For the text-containing cell, return its midpoint in (x, y) coordinate format. 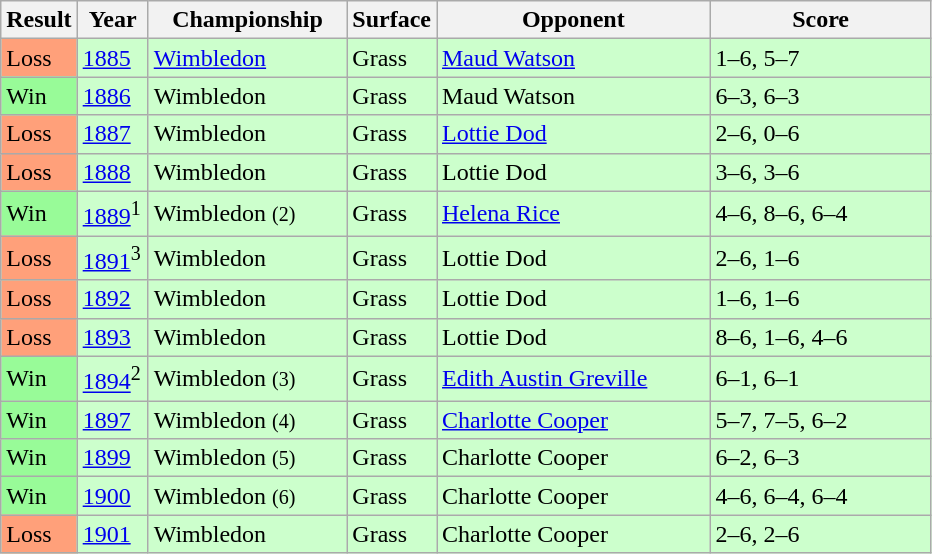
2–6, 2–6 (820, 534)
Edith Austin Greville (573, 378)
Championship (248, 20)
1899 (112, 458)
4–6, 6–4, 6–4 (820, 496)
6–1, 6–1 (820, 378)
4–6, 8–6, 6–4 (820, 214)
Opponent (573, 20)
1900 (112, 496)
1887 (112, 134)
Wimbledon (3) (248, 378)
1886 (112, 96)
5–7, 7–5, 6–2 (820, 420)
Wimbledon (2) (248, 214)
1888 (112, 172)
Year (112, 20)
18942 (112, 378)
1–6, 1–6 (820, 299)
1892 (112, 299)
1897 (112, 420)
6–3, 6–3 (820, 96)
3–6, 3–6 (820, 172)
Surface (392, 20)
1901 (112, 534)
18913 (112, 258)
Result (39, 20)
1–6, 5–7 (820, 58)
6–2, 6–3 (820, 458)
2–6, 0–6 (820, 134)
Wimbledon (6) (248, 496)
1893 (112, 337)
1885 (112, 58)
Wimbledon (4) (248, 420)
Wimbledon (5) (248, 458)
8–6, 1–6, 4–6 (820, 337)
18891 (112, 214)
Score (820, 20)
Helena Rice (573, 214)
2–6, 1–6 (820, 258)
